Search for the cell housing the specified text and yield its (x, y) center coordinate. 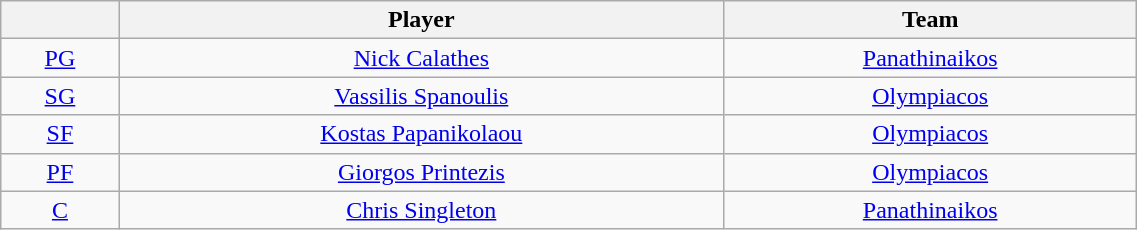
SF (60, 134)
PF (60, 172)
Vassilis Spanoulis (421, 96)
Chris Singleton (421, 210)
Player (421, 20)
Nick Calathes (421, 58)
Kostas Papanikolaou (421, 134)
Team (930, 20)
PG (60, 58)
SG (60, 96)
C (60, 210)
Giorgos Printezis (421, 172)
